Pinpoint the cell where the given text exists, returning its [X, Y] midpoint coordinate. 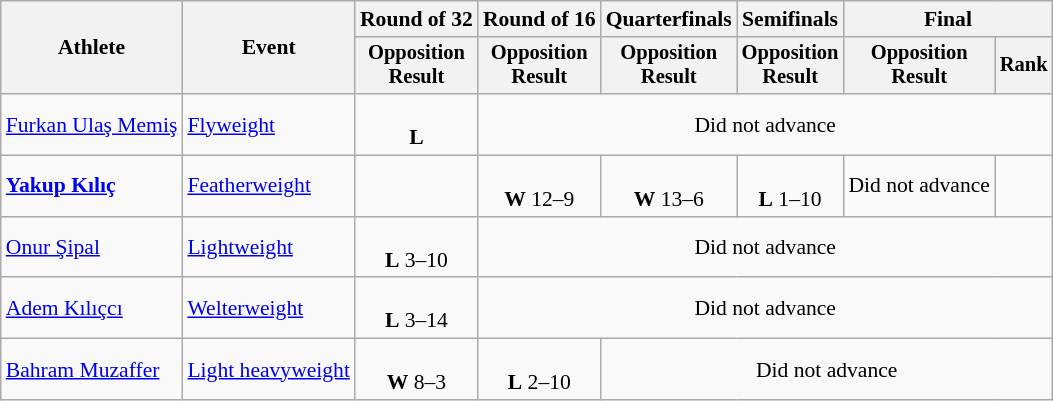
Welterweight [268, 308]
W 13–6 [669, 186]
Round of 16 [540, 19]
W 8–3 [416, 370]
L 3–14 [416, 308]
Light heavyweight [268, 370]
Semifinals [790, 19]
Adem Kılıçcı [92, 308]
Bahram Muzaffer [92, 370]
Furkan Ulaş Memiş [92, 124]
L 2–10 [540, 370]
L 1–10 [790, 186]
Athlete [92, 48]
Final [948, 19]
Flyweight [268, 124]
Round of 32 [416, 19]
Quarterfinals [669, 19]
W 12–9 [540, 186]
Yakup Kılıç [92, 186]
L [416, 124]
Lightweight [268, 248]
Onur Şipal [92, 248]
Featherweight [268, 186]
Rank [1024, 66]
Event [268, 48]
L 3–10 [416, 248]
